Pinpoint the cell where the given text exists, returning its [X, Y] midpoint coordinate. 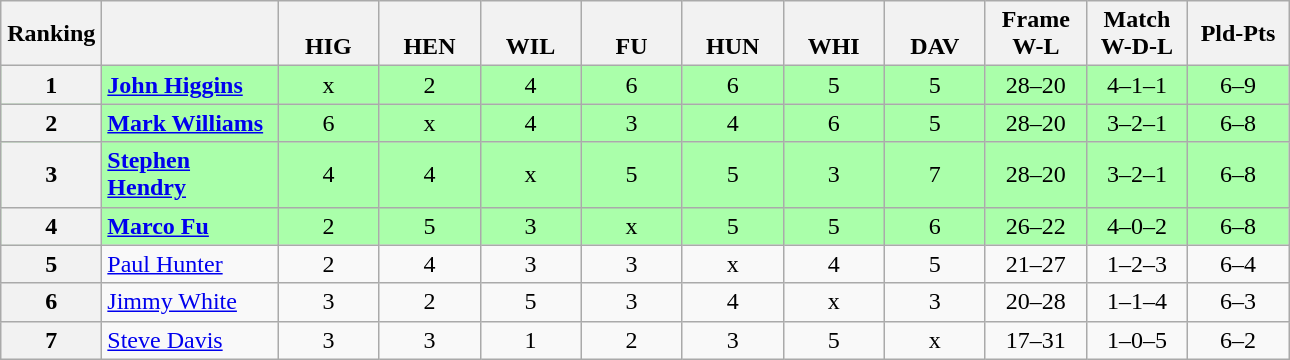
1–1–4 [1136, 302]
4–1–1 [1136, 85]
WIL [530, 34]
4–0–2 [1136, 226]
20–28 [1036, 302]
Pld-Pts [1238, 34]
Marco Fu [190, 226]
MatchW-D-L [1136, 34]
6–3 [1238, 302]
HIG [328, 34]
21–27 [1036, 264]
FU [632, 34]
Mark Williams [190, 123]
FrameW-L [1036, 34]
Ranking [52, 34]
Paul Hunter [190, 264]
17–31 [1036, 340]
1–0–5 [1136, 340]
HEN [430, 34]
DAV [934, 34]
HUN [732, 34]
6–4 [1238, 264]
John Higgins [190, 85]
Jimmy White [190, 302]
Stephen Hendry [190, 174]
6–9 [1238, 85]
6–2 [1238, 340]
Steve Davis [190, 340]
26–22 [1036, 226]
WHI [834, 34]
1–2–3 [1136, 264]
